For the text-containing cell, return its midpoint in [x, y] coordinate format. 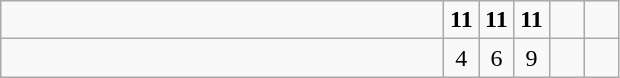
6 [496, 58]
9 [532, 58]
4 [462, 58]
